Return the (X, Y) coordinate for the center point of the cell that contains the specified text.  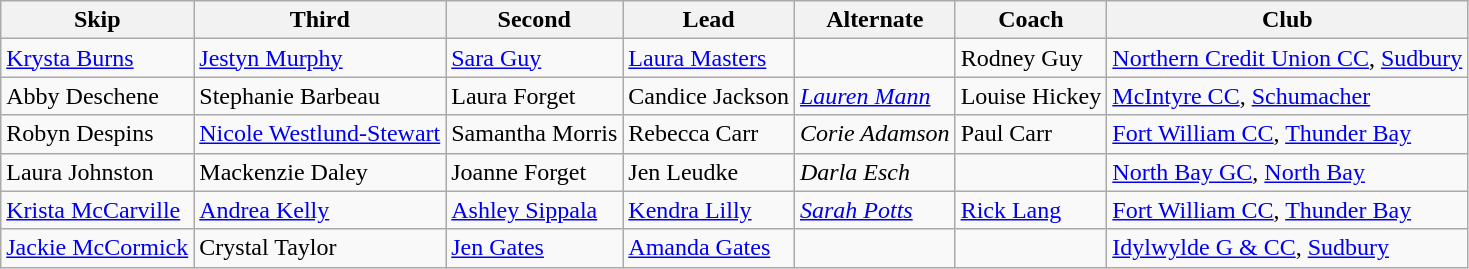
Rick Lang (1031, 210)
Crystal Taylor (320, 248)
Rebecca Carr (709, 134)
Second (534, 20)
Louise Hickey (1031, 96)
Nicole Westlund-Stewart (320, 134)
Samantha Morris (534, 134)
Andrea Kelly (320, 210)
Laura Masters (709, 58)
McIntyre CC, Schumacher (1288, 96)
Lead (709, 20)
Third (320, 20)
Darla Esch (874, 172)
Club (1288, 20)
Idylwylde G & CC, Sudbury (1288, 248)
Krista McCarville (98, 210)
Alternate (874, 20)
Candice Jackson (709, 96)
Skip (98, 20)
Sara Guy (534, 58)
Jestyn Murphy (320, 58)
Jen Gates (534, 248)
Ashley Sippala (534, 210)
Jackie McCormick (98, 248)
Jen Leudke (709, 172)
Joanne Forget (534, 172)
Northern Credit Union CC, Sudbury (1288, 58)
Lauren Mann (874, 96)
Laura Forget (534, 96)
Sarah Potts (874, 210)
Kendra Lilly (709, 210)
Abby Deschene (98, 96)
North Bay GC, North Bay (1288, 172)
Robyn Despins (98, 134)
Amanda Gates (709, 248)
Paul Carr (1031, 134)
Rodney Guy (1031, 58)
Stephanie Barbeau (320, 96)
Corie Adamson (874, 134)
Coach (1031, 20)
Krysta Burns (98, 58)
Laura Johnston (98, 172)
Mackenzie Daley (320, 172)
